Provide the [X, Y] coordinate of the cell's center where the given text is located.  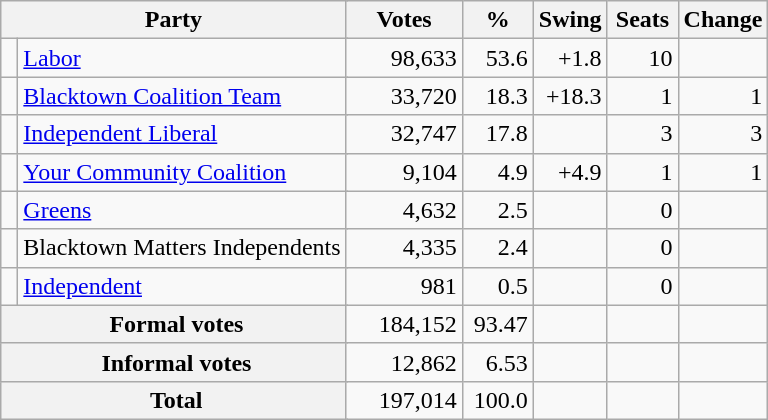
18.3 [498, 96]
Swing [570, 20]
10 [642, 58]
Labor [182, 58]
17.8 [498, 134]
Your Community Coalition [182, 172]
Greens [182, 210]
Blacktown Coalition Team [182, 96]
981 [404, 286]
4.9 [498, 172]
Total [174, 400]
Informal votes [174, 362]
4,632 [404, 210]
2.4 [498, 248]
184,152 [404, 324]
100.0 [498, 400]
4,335 [404, 248]
% [498, 20]
2.5 [498, 210]
53.6 [498, 58]
+18.3 [570, 96]
0.5 [498, 286]
+1.8 [570, 58]
+4.9 [570, 172]
Party [174, 20]
98,633 [404, 58]
Independent [182, 286]
197,014 [404, 400]
32,747 [404, 134]
Seats [642, 20]
Blacktown Matters Independents [182, 248]
93.47 [498, 324]
Formal votes [174, 324]
33,720 [404, 96]
12,862 [404, 362]
Votes [404, 20]
6.53 [498, 362]
Independent Liberal [182, 134]
Change [723, 20]
9,104 [404, 172]
